Output the (X, Y) coordinate of the center of the cell containing the given text.  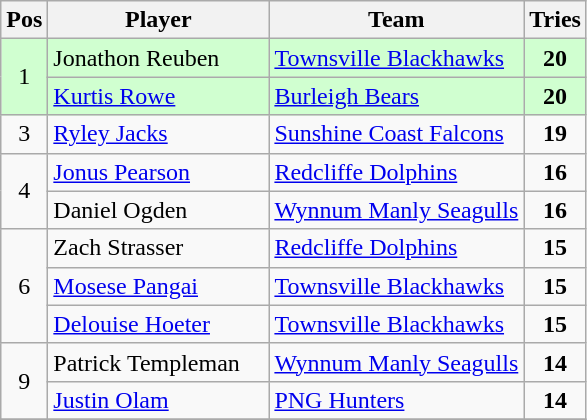
Jonus Pearson (158, 172)
Burleigh Bears (396, 96)
Team (396, 20)
Daniel Ogden (158, 210)
Mosese Pangai (158, 286)
Ryley Jacks (158, 134)
9 (24, 381)
Kurtis Rowe (158, 96)
6 (24, 286)
Zach Strasser (158, 248)
Pos (24, 20)
Delouise Hoeter (158, 324)
Jonathon Reuben (158, 58)
Patrick Templeman (158, 362)
3 (24, 134)
1 (24, 77)
Player (158, 20)
Justin Olam (158, 400)
Tries (556, 20)
Sunshine Coast Falcons (396, 134)
19 (556, 134)
PNG Hunters (396, 400)
4 (24, 191)
